Detect which cell encompasses the target text, then output its [X, Y] center coordinate. 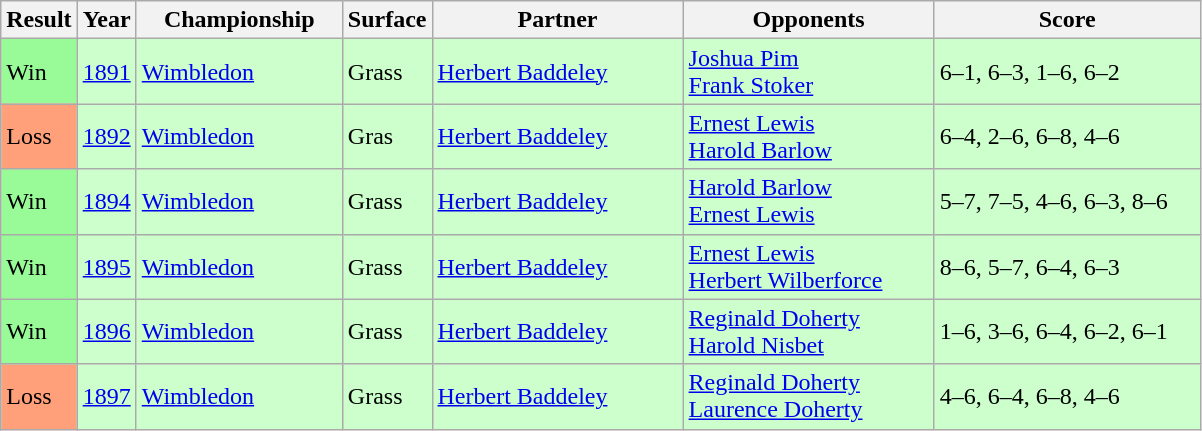
6–1, 6–3, 1–6, 6–2 [1067, 72]
8–6, 5–7, 6–4, 6–3 [1067, 266]
5–7, 7–5, 4–6, 6–3, 8–6 [1067, 202]
Reginald Doherty Laurence Doherty [808, 396]
Ernest Lewis Harold Barlow [808, 136]
1896 [106, 332]
Gras [387, 136]
Score [1067, 20]
Championship [239, 20]
1897 [106, 396]
Partner [558, 20]
Joshua Pim Frank Stoker [808, 72]
Opponents [808, 20]
Reginald Doherty Harold Nisbet [808, 332]
1–6, 3–6, 6–4, 6–2, 6–1 [1067, 332]
4–6, 6–4, 6–8, 4–6 [1067, 396]
Year [106, 20]
1894 [106, 202]
1891 [106, 72]
Result [39, 20]
Surface [387, 20]
6–4, 2–6, 6–8, 4–6 [1067, 136]
1895 [106, 266]
Ernest Lewis Herbert Wilberforce [808, 266]
Harold Barlow Ernest Lewis [808, 202]
1892 [106, 136]
